Return the (X, Y) coordinate for the center point of the cell that contains the specified text.  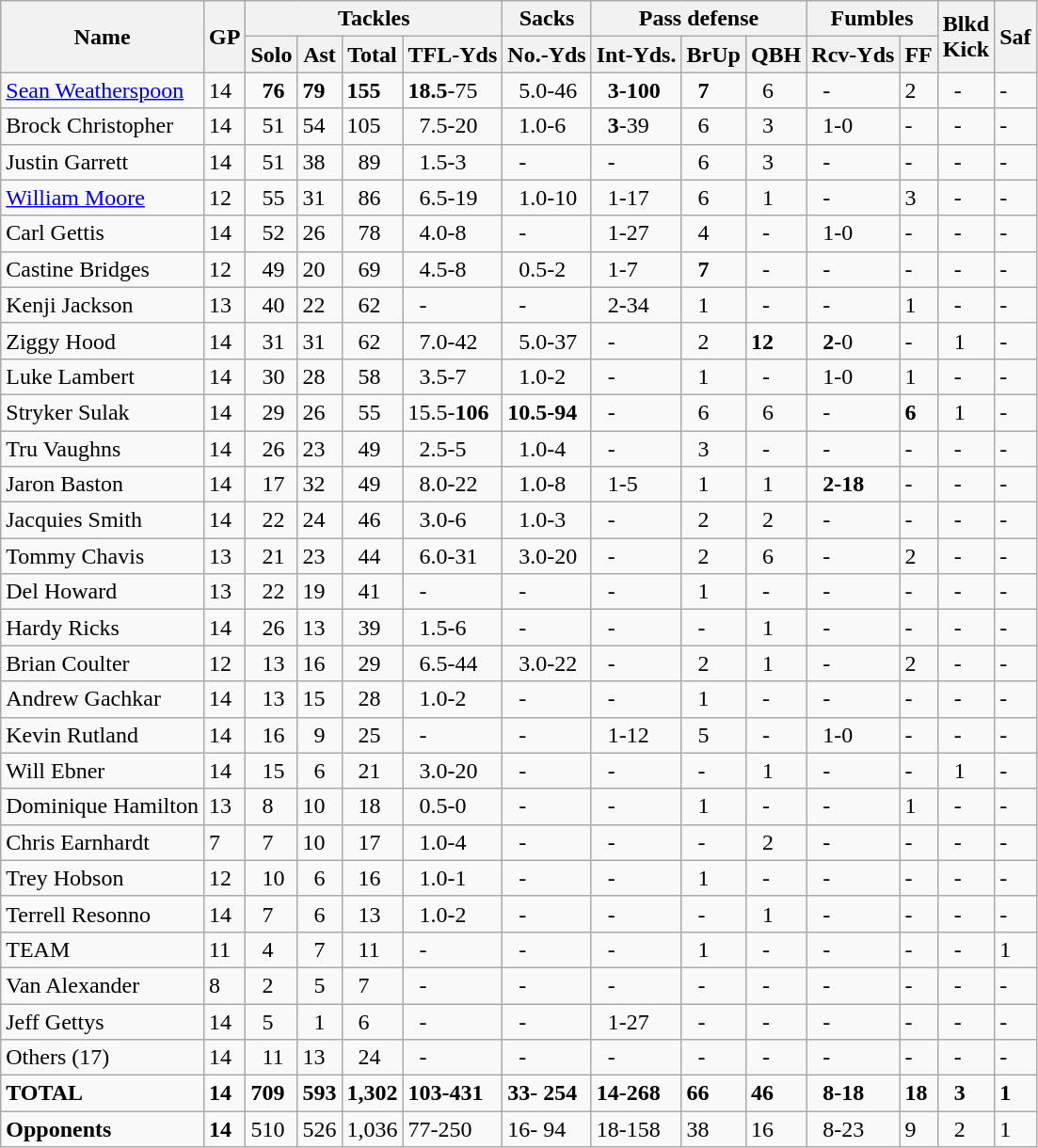
Van Alexander (103, 985)
Total (373, 55)
Ziggy Hood (103, 341)
Blkd Kick (966, 37)
Terrell Resonno (103, 914)
510 (271, 1129)
Tommy Chavis (103, 556)
2-0 (853, 341)
5.0-46 (547, 90)
1.0-8 (547, 485)
Saf (1015, 37)
1.5-3 (453, 162)
54 (320, 126)
79 (320, 90)
Brian Coulter (103, 663)
44 (373, 556)
77-250 (453, 1129)
Castine Bridges (103, 269)
20 (320, 269)
TOTAL (103, 1093)
8-18 (853, 1093)
1,302 (373, 1093)
2.5-5 (453, 449)
86 (373, 198)
FF (918, 55)
Name (103, 37)
8.0-22 (453, 485)
1.0-6 (547, 126)
Justin Garrett (103, 162)
Opponents (103, 1129)
6.0-31 (453, 556)
Jaron Baston (103, 485)
Del Howard (103, 592)
18-158 (636, 1129)
Brock Christopher (103, 126)
QBH (775, 55)
6.5-44 (453, 663)
40 (271, 305)
Rcv-Yds (853, 55)
0.5-2 (547, 269)
58 (373, 376)
No.-Yds (547, 55)
1.0-10 (547, 198)
Andrew Gachkar (103, 699)
39 (373, 628)
41 (373, 592)
2-34 (636, 305)
30 (271, 376)
3.0-6 (453, 520)
593 (320, 1093)
Chris Earnhardt (103, 842)
William Moore (103, 198)
1-12 (636, 735)
Pass defense (698, 19)
7.5-20 (453, 126)
105 (373, 126)
1.5-6 (453, 628)
6.5-19 (453, 198)
709 (271, 1093)
TEAM (103, 949)
Tru Vaughns (103, 449)
66 (713, 1093)
Kevin Rutland (103, 735)
16- 94 (547, 1129)
Jeff Gettys (103, 1021)
Will Ebner (103, 771)
Trey Hobson (103, 878)
19 (320, 592)
18.5-75 (453, 90)
52 (271, 233)
Jacquies Smith (103, 520)
Tackles (375, 19)
1-7 (636, 269)
32 (320, 485)
3.5-7 (453, 376)
78 (373, 233)
GP (224, 37)
1.0-3 (547, 520)
Kenji Jackson (103, 305)
BrUp (713, 55)
526 (320, 1129)
0.5-0 (453, 806)
5.0-37 (547, 341)
Sean Weatherspoon (103, 90)
3-39 (636, 126)
3.0-22 (547, 663)
Sacks (547, 19)
69 (373, 269)
Luke Lambert (103, 376)
2-18 (853, 485)
1-17 (636, 198)
155 (373, 90)
TFL-Yds (453, 55)
Carl Gettis (103, 233)
Hardy Ricks (103, 628)
Stryker Sulak (103, 412)
1.0-1 (453, 878)
Fumbles (871, 19)
7.0-42 (453, 341)
103-431 (453, 1093)
33- 254 (547, 1093)
14-268 (636, 1093)
1-5 (636, 485)
Dominique Hamilton (103, 806)
10.5-94 (547, 412)
Solo (271, 55)
Others (17) (103, 1058)
4.5-8 (453, 269)
76 (271, 90)
15.5-106 (453, 412)
25 (373, 735)
89 (373, 162)
Int-Yds. (636, 55)
8-23 (853, 1129)
Ast (320, 55)
4.0-8 (453, 233)
1,036 (373, 1129)
3-100 (636, 90)
